Find where the given text appears and provide that cell's center as (x, y) coordinate. 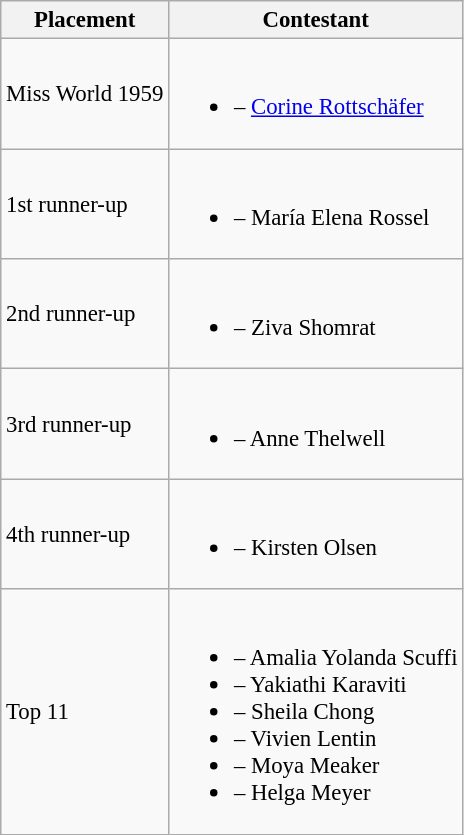
Miss World 1959 (85, 94)
– Corine Rottschäfer (316, 94)
Top 11 (85, 712)
2nd runner-up (85, 314)
Placement (85, 20)
– Kirsten Olsen (316, 534)
1st runner-up (85, 204)
– Amalia Yolanda Scuffi – Yakiathi Karaviti – Sheila Chong – Vivien Lentin – Moya Meaker – Helga Meyer (316, 712)
– María Elena Rossel (316, 204)
3rd runner-up (85, 424)
– Anne Thelwell (316, 424)
Contestant (316, 20)
4th runner-up (85, 534)
– Ziva Shomrat (316, 314)
